Locate the cell with the specified text and output its [X, Y] center coordinate. 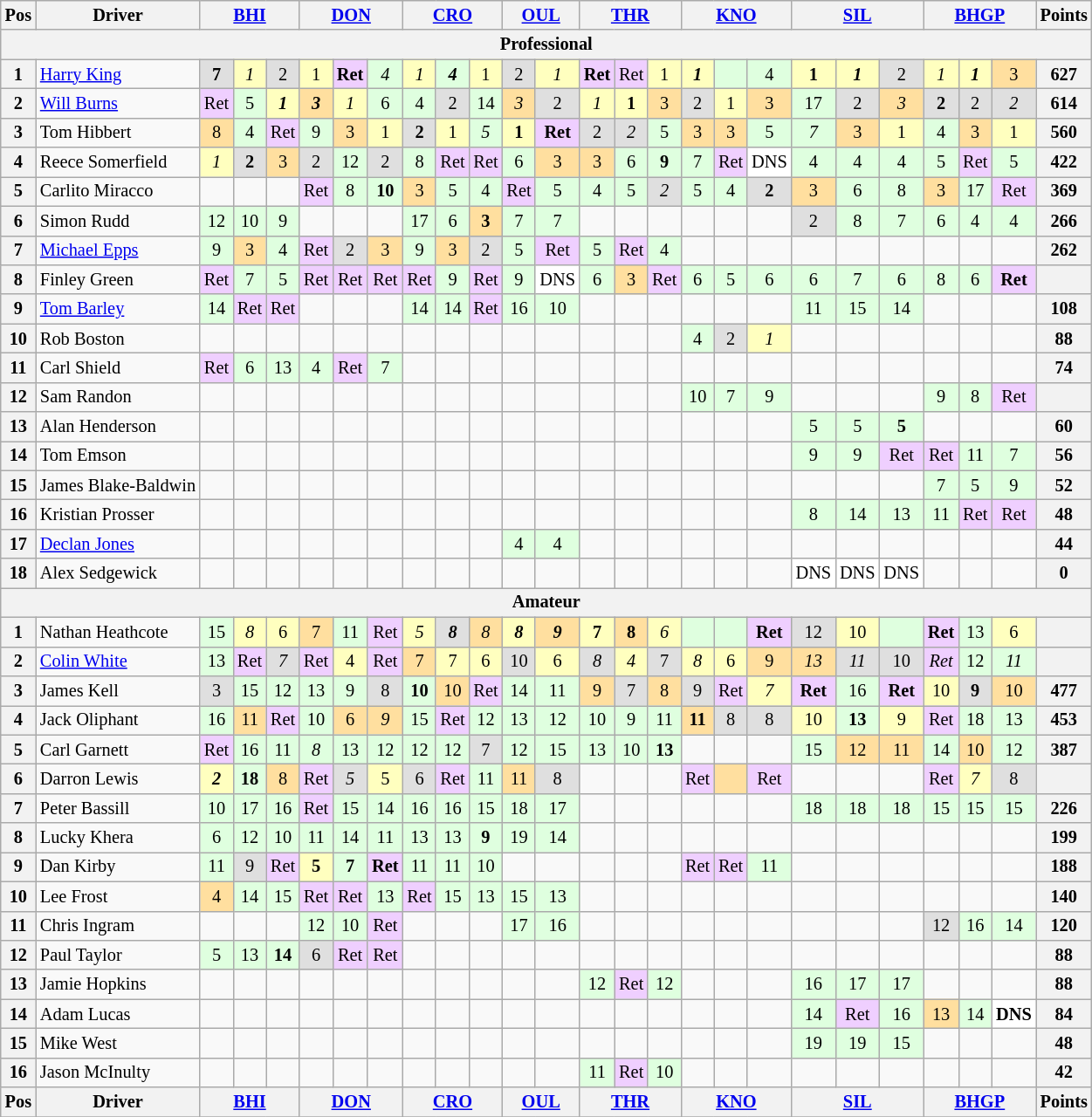
Mike West [118, 1043]
Tom Hibbert [118, 133]
Finley Green [118, 279]
Carl Shield [118, 367]
56 [1064, 456]
226 [1064, 808]
Darron Lewis [118, 778]
477 [1064, 690]
422 [1064, 162]
42 [1064, 1072]
Declan Jones [118, 544]
James Kell [118, 690]
Paul Taylor [118, 955]
Jason McInulty [118, 1072]
James Blake-Baldwin [118, 485]
Rob Boston [118, 339]
Alan Henderson [118, 427]
Reece Somerfield [118, 162]
52 [1064, 485]
Carl Garnett [118, 750]
Sam Randon [118, 397]
Peter Bassill [118, 808]
Harry King [118, 74]
560 [1064, 133]
266 [1064, 221]
Alex Sedgewick [118, 573]
Tom Emson [118, 456]
453 [1064, 720]
Tom Barley [118, 309]
Dan Kirby [118, 867]
Professional [546, 45]
120 [1064, 926]
262 [1064, 250]
614 [1064, 103]
60 [1064, 427]
84 [1064, 1014]
108 [1064, 309]
Will Burns [118, 103]
Lee Frost [118, 896]
0 [1064, 573]
44 [1064, 544]
387 [1064, 750]
140 [1064, 896]
Kristian Prosser [118, 514]
369 [1064, 191]
Jack Oliphant [118, 720]
Colin White [118, 661]
627 [1064, 74]
Amateur [546, 602]
Adam Lucas [118, 1014]
Jamie Hopkins [118, 984]
Simon Rudd [118, 221]
199 [1064, 838]
Carlito Miracco [118, 191]
Nathan Heathcote [118, 632]
Lucky Khera [118, 838]
Chris Ingram [118, 926]
188 [1064, 867]
74 [1064, 367]
Michael Epps [118, 250]
